Output the (X, Y) coordinate of the center of the cell containing the given text.  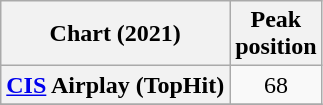
CIS Airplay (TopHit) (116, 85)
Peakposition (276, 34)
Chart (2021) (116, 34)
68 (276, 85)
